Identify which cell holds the provided text, then report its [X, Y] central coordinate. 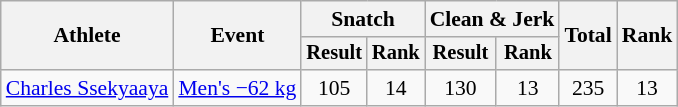
Clean & Jerk [492, 19]
130 [461, 88]
Event [237, 36]
Men's −62 kg [237, 88]
235 [588, 88]
Total [588, 36]
14 [396, 88]
Charles Ssekyaaya [88, 88]
Athlete [88, 36]
Snatch [362, 19]
105 [334, 88]
